From the cell containing the given text, extract its center point as (x, y) coordinate. 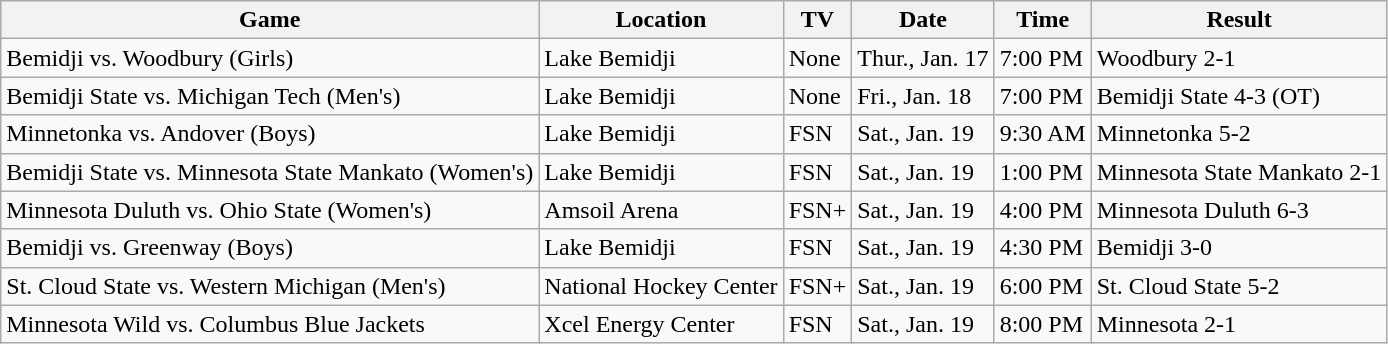
Bemidji vs. Greenway (Boys) (270, 248)
Bemidji State vs. Minnesota State Mankato (Women's) (270, 172)
St. Cloud State vs. Western Michigan (Men's) (270, 286)
Fri., Jan. 18 (923, 96)
Minnetonka vs. Andover (Boys) (270, 134)
Minnesota Duluth 6-3 (1239, 210)
Result (1239, 20)
8:00 PM (1042, 324)
Xcel Energy Center (661, 324)
4:30 PM (1042, 248)
Minnetonka 5-2 (1239, 134)
Game (270, 20)
Bemidji State 4-3 (OT) (1239, 96)
9:30 AM (1042, 134)
St. Cloud State 5-2 (1239, 286)
Minnesota 2-1 (1239, 324)
1:00 PM (1042, 172)
Minnesota State Mankato 2-1 (1239, 172)
Time (1042, 20)
Amsoil Arena (661, 210)
Bemidji 3-0 (1239, 248)
Bemidji State vs. Michigan Tech (Men's) (270, 96)
TV (818, 20)
Thur., Jan. 17 (923, 58)
Woodbury 2-1 (1239, 58)
Location (661, 20)
Date (923, 20)
Minnesota Duluth vs. Ohio State (Women's) (270, 210)
4:00 PM (1042, 210)
Minnesota Wild vs. Columbus Blue Jackets (270, 324)
Bemidji vs. Woodbury (Girls) (270, 58)
National Hockey Center (661, 286)
6:00 PM (1042, 286)
